Identify which cell holds the provided text, then report its [X, Y] central coordinate. 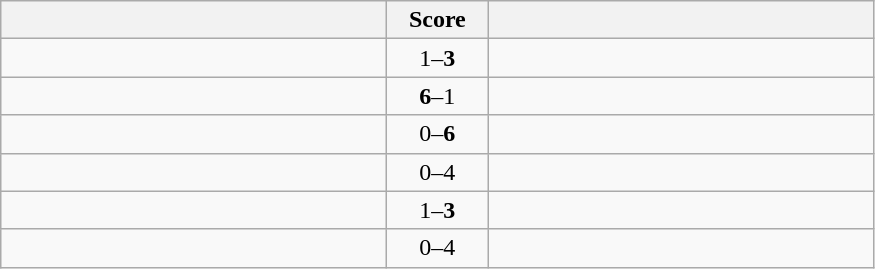
6–1 [438, 96]
Score [438, 20]
0–6 [438, 134]
